Pinpoint the cell where the given text exists, returning its (x, y) midpoint coordinate. 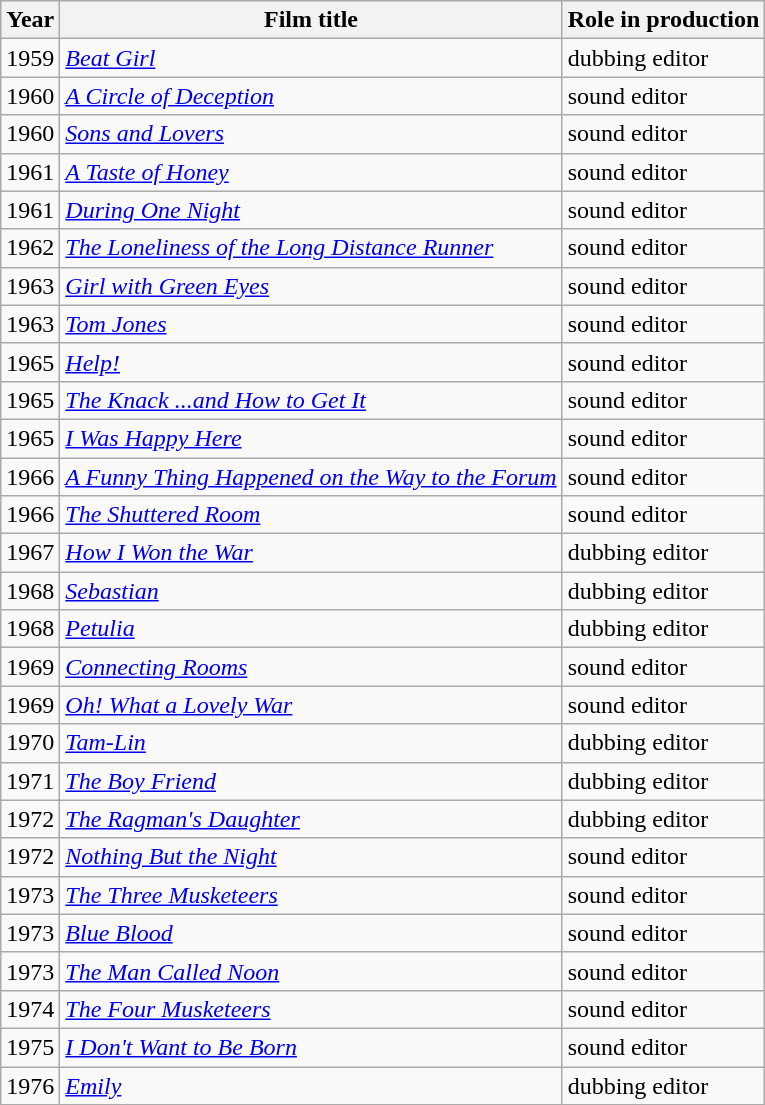
The Man Called Noon (311, 971)
The Boy Friend (311, 781)
Help! (311, 362)
Tam-Lin (311, 743)
Petulia (311, 629)
Emily (311, 1085)
1976 (30, 1085)
Connecting Rooms (311, 667)
1962 (30, 248)
1975 (30, 1047)
How I Won the War (311, 553)
The Three Musketeers (311, 895)
A Circle of Deception (311, 96)
Oh! What a Lovely War (311, 705)
1970 (30, 743)
1967 (30, 553)
Role in production (664, 20)
Tom Jones (311, 324)
Blue Blood (311, 933)
Year (30, 20)
I Don't Want to Be Born (311, 1047)
The Shuttered Room (311, 515)
The Loneliness of the Long Distance Runner (311, 248)
The Four Musketeers (311, 1009)
During One Night (311, 210)
Beat Girl (311, 58)
Sebastian (311, 591)
The Ragman's Daughter (311, 819)
Film title (311, 20)
Nothing But the Night (311, 857)
1971 (30, 781)
A Funny Thing Happened on the Way to the Forum (311, 477)
Sons and Lovers (311, 134)
I Was Happy Here (311, 438)
Girl with Green Eyes (311, 286)
The Knack ...and How to Get It (311, 400)
1959 (30, 58)
A Taste of Honey (311, 172)
1974 (30, 1009)
